Search for the cell housing the specified text and yield its (x, y) center coordinate. 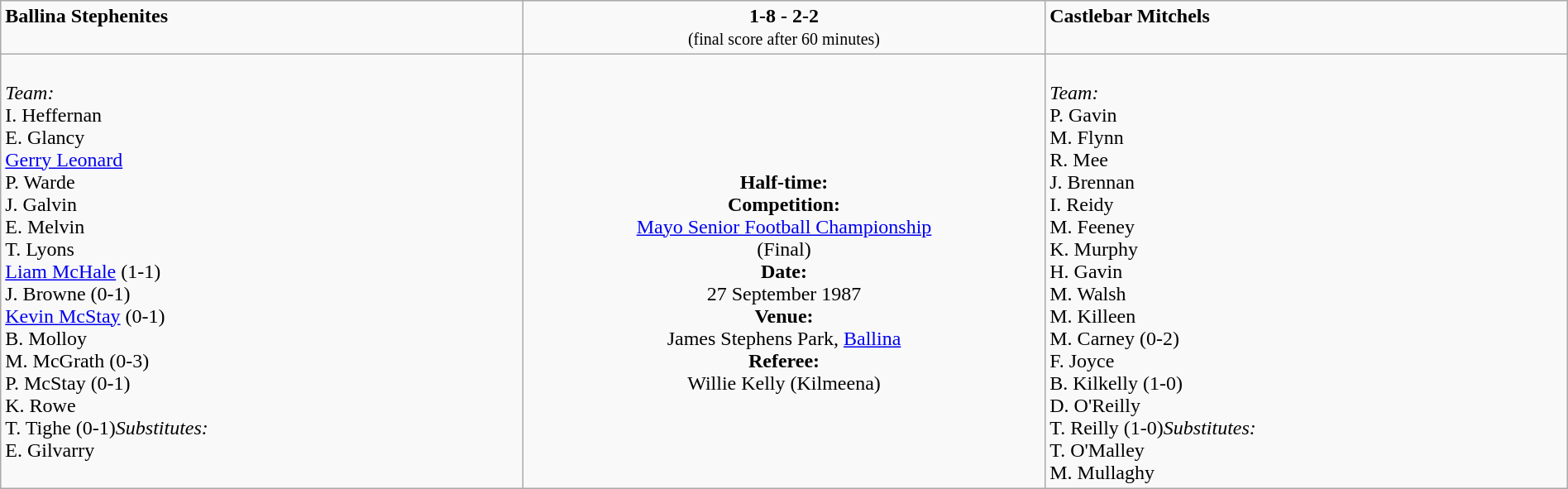
Ballina Stephenites (262, 28)
Castlebar Mitchels (1307, 28)
1-8 - 2-2(final score after 60 minutes) (784, 28)
Half-time:Competition:Mayo Senior Football Championship(Final)Date:27 September 1987Venue:James Stephens Park, BallinaReferee:Willie Kelly (Kilmeena) (784, 271)
